Locate the cell with the specified text and output its [X, Y] center coordinate. 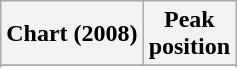
Peakposition [189, 34]
Chart (2008) [72, 34]
